Output the [x, y] coordinate of the center of the cell containing the given text.  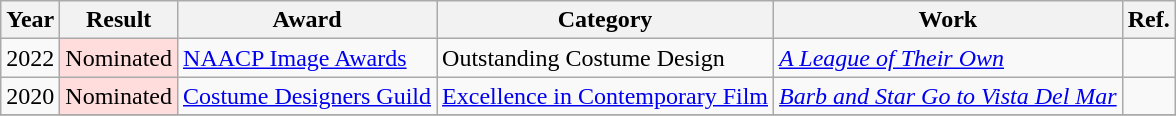
A League of Their Own [948, 58]
Award [308, 20]
Year [30, 20]
Costume Designers Guild [308, 96]
Category [606, 20]
Ref. [1148, 20]
Barb and Star Go to Vista Del Mar [948, 96]
Result [119, 20]
NAACP Image Awards [308, 58]
Excellence in Contemporary Film [606, 96]
2020 [30, 96]
Work [948, 20]
Outstanding Costume Design [606, 58]
2022 [30, 58]
